Detect which cell encompasses the target text, then output its [x, y] center coordinate. 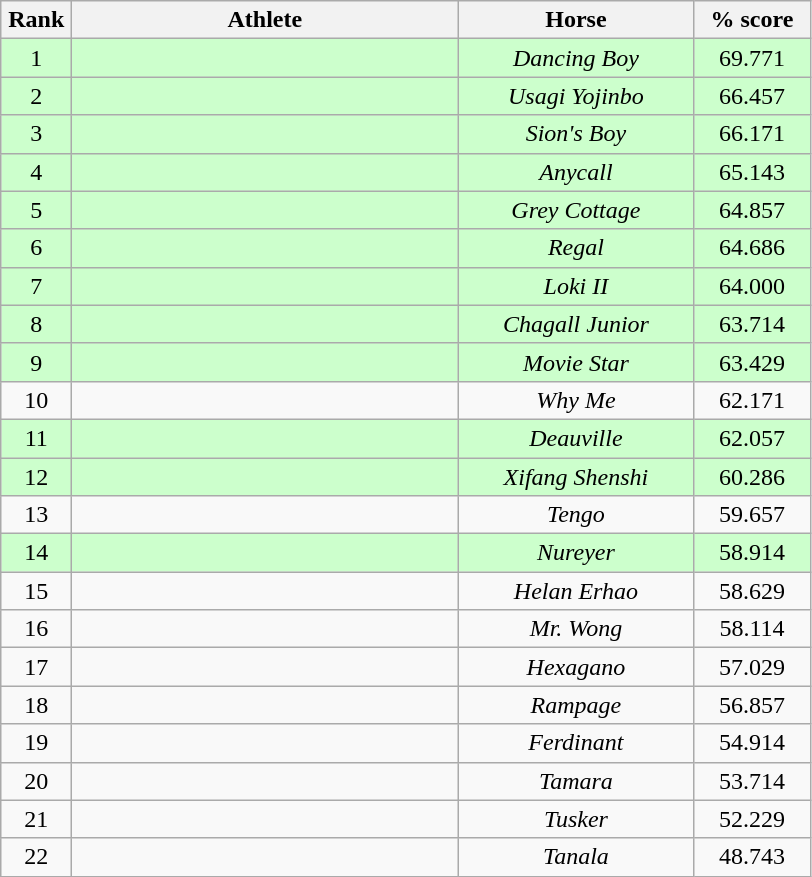
11 [36, 438]
60.286 [752, 477]
Tamara [576, 781]
Grey Cottage [576, 210]
12 [36, 477]
Sion's Boy [576, 134]
58.629 [752, 591]
19 [36, 743]
13 [36, 515]
66.457 [752, 96]
Tusker [576, 819]
Tengo [576, 515]
63.429 [752, 362]
4 [36, 172]
3 [36, 134]
64.857 [752, 210]
54.914 [752, 743]
48.743 [752, 857]
64.686 [752, 248]
Nureyer [576, 553]
69.771 [752, 58]
Deauville [576, 438]
17 [36, 667]
Tanala [576, 857]
14 [36, 553]
Ferdinant [576, 743]
2 [36, 96]
58.114 [752, 629]
16 [36, 629]
21 [36, 819]
59.657 [752, 515]
63.714 [752, 324]
Usagi Yojinbo [576, 96]
58.914 [752, 553]
57.029 [752, 667]
Helan Erhao [576, 591]
62.171 [752, 400]
Movie Star [576, 362]
18 [36, 705]
Athlete [265, 20]
52.229 [752, 819]
65.143 [752, 172]
Rank [36, 20]
64.000 [752, 286]
15 [36, 591]
66.171 [752, 134]
8 [36, 324]
Hexagano [576, 667]
Anycall [576, 172]
22 [36, 857]
62.057 [752, 438]
9 [36, 362]
20 [36, 781]
10 [36, 400]
Chagall Junior [576, 324]
Why Me [576, 400]
56.857 [752, 705]
% score [752, 20]
6 [36, 248]
Mr. Wong [576, 629]
Rampage [576, 705]
7 [36, 286]
Dancing Boy [576, 58]
Loki II [576, 286]
Horse [576, 20]
5 [36, 210]
53.714 [752, 781]
Xifang Shenshi [576, 477]
Regal [576, 248]
1 [36, 58]
